Output the [x, y] coordinate of the center of the cell containing the given text.  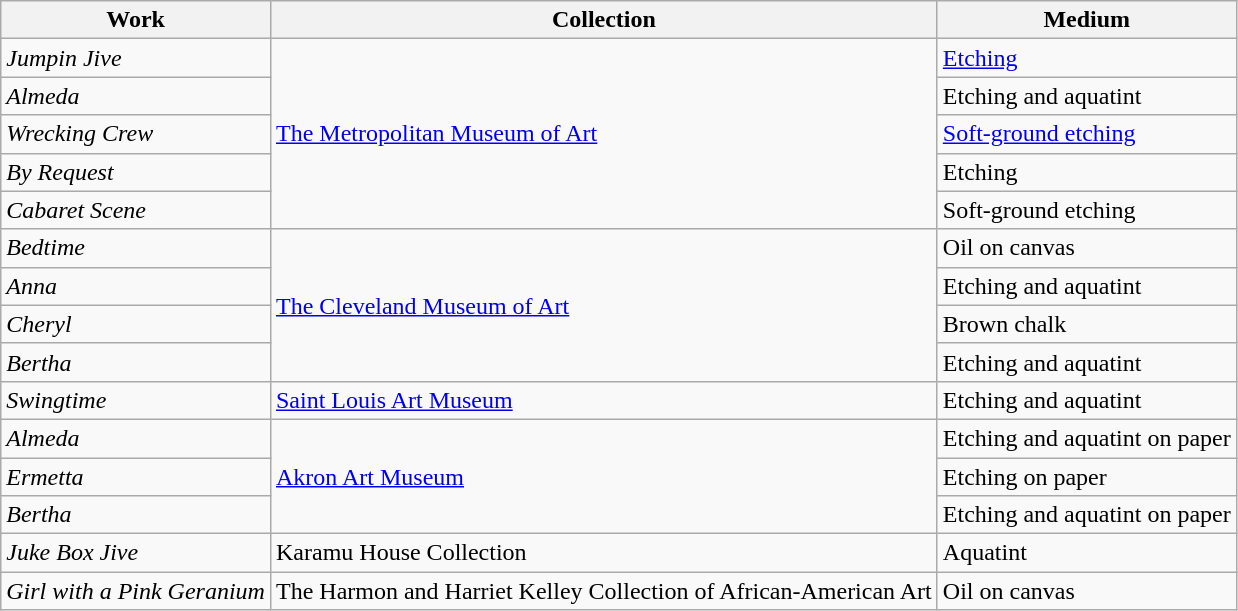
The Metropolitan Museum of Art [604, 134]
Jumpin Jive [136, 58]
The Cleveland Museum of Art [604, 305]
Aquatint [1086, 553]
Akron Art Museum [604, 476]
By Request [136, 172]
Anna [136, 286]
Etching on paper [1086, 477]
Juke Box Jive [136, 553]
Collection [604, 20]
Cheryl [136, 324]
Girl with a Pink Geranium [136, 591]
Wrecking Crew [136, 134]
Brown chalk [1086, 324]
Work [136, 20]
Swingtime [136, 400]
The Harmon and Harriet Kelley Collection of African-American Art [604, 591]
Medium [1086, 20]
Bedtime [136, 248]
Ermetta [136, 477]
Karamu House Collection [604, 553]
Cabaret Scene [136, 210]
Saint Louis Art Museum [604, 400]
